Return the [x, y] coordinate for the center point of the cell that contains the specified text.  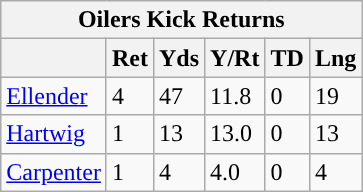
47 [178, 96]
TD [287, 58]
Y/Rt [235, 58]
Lng [335, 58]
Carpenter [54, 172]
Hartwig [54, 134]
Ret [130, 58]
19 [335, 96]
13.0 [235, 134]
Oilers Kick Returns [182, 20]
4.0 [235, 172]
11.8 [235, 96]
Yds [178, 58]
Ellender [54, 96]
